Determine the (x, y) coordinate at the center of the cell enclosing the given text.  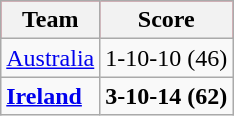
Team (50, 20)
1-10-10 (46) (166, 58)
3-10-14 (62) (166, 96)
Ireland (50, 96)
Score (166, 20)
Australia (50, 58)
